Output the [x, y] coordinate of the center of the cell containing the given text.  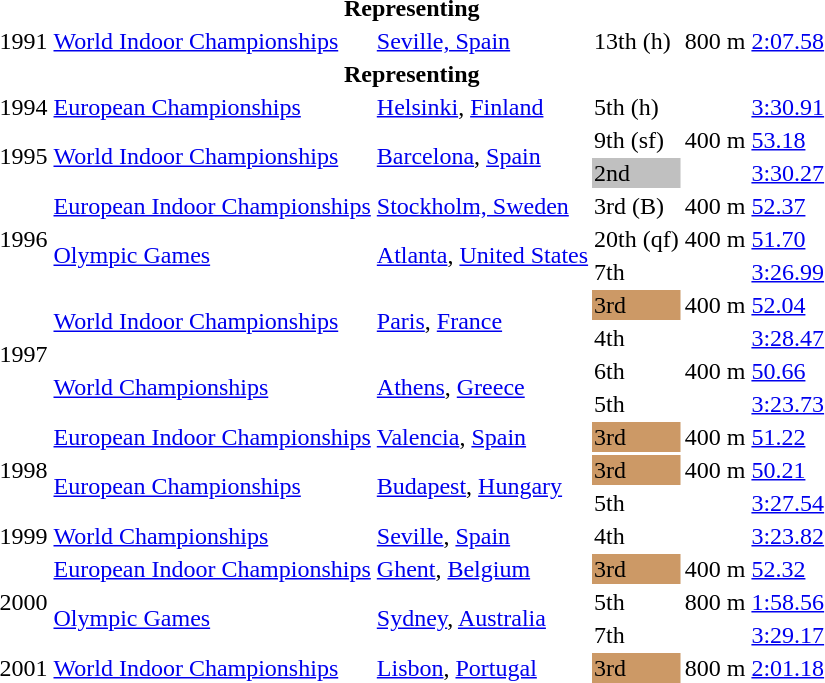
6th [637, 371]
Ghent, Belgium [482, 569]
2nd [637, 173]
5th (h) [637, 107]
9th (sf) [637, 140]
13th (h) [637, 41]
Budapest, Hungary [482, 486]
Barcelona, Spain [482, 156]
Athens, Greece [482, 388]
Paris, France [482, 322]
Stockholm, Sweden [482, 206]
Valencia, Spain [482, 437]
Sydney, Australia [482, 618]
Helsinki, Finland [482, 107]
3rd (B) [637, 206]
Lisbon, Portugal [482, 668]
20th (qf) [637, 239]
Atlanta, United States [482, 256]
